Search for the cell housing the specified text and yield its [X, Y] center coordinate. 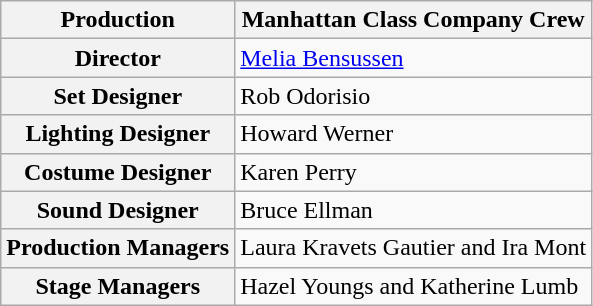
Production Managers [118, 248]
Karen Perry [414, 172]
Stage Managers [118, 286]
Lighting Designer [118, 134]
Set Designer [118, 96]
Hazel Youngs and Katherine Lumb [414, 286]
Bruce Ellman [414, 210]
Director [118, 58]
Howard Werner [414, 134]
Rob Odorisio [414, 96]
Production [118, 20]
Laura Kravets Gautier and Ira Mont [414, 248]
Sound Designer [118, 210]
Costume Designer [118, 172]
Manhattan Class Company Crew [414, 20]
Melia Bensussen [414, 58]
